Detect which cell encompasses the target text, then output its [X, Y] center coordinate. 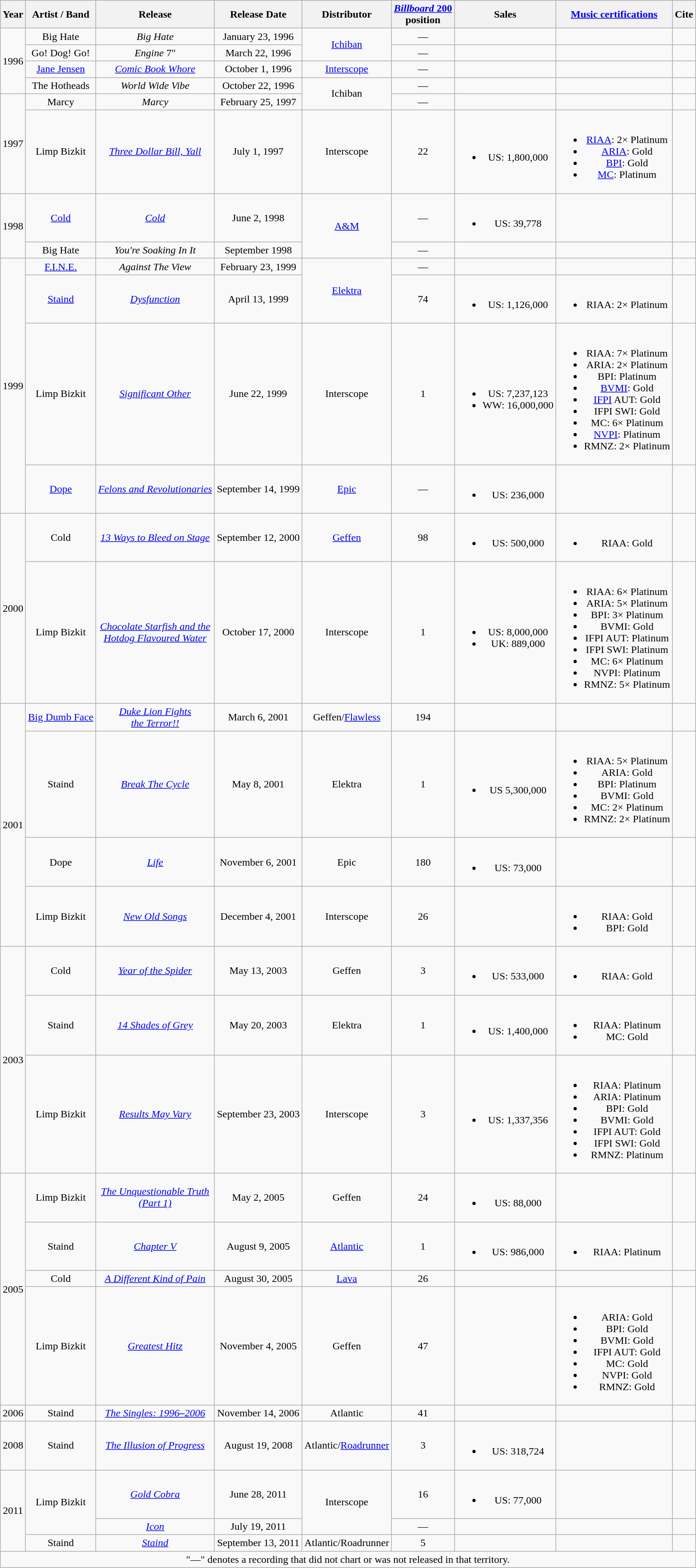
May 2, 2005 [258, 1198]
US: 318,724 [505, 1445]
US: 1,337,356 [505, 1114]
US: 88,000 [505, 1198]
Greatest Hitz [155, 1345]
Icon [155, 1527]
2006 [13, 1413]
September 23, 2003 [258, 1114]
1997 [13, 143]
Three Dollar Bill, Yall [155, 152]
World Wide Vibe [155, 85]
The Illusion of Progress [155, 1445]
June 28, 2011 [258, 1494]
Break The Cycle [155, 784]
US: 500,000 [505, 538]
41 [423, 1413]
May 13, 2003 [258, 971]
October 1, 1996 [258, 69]
22 [423, 152]
New Old Songs [155, 916]
US: 77,000 [505, 1494]
Results May Vary [155, 1114]
US: 236,000 [505, 489]
Duke Lion Fights the Terror!! [155, 717]
US: 1,800,000 [505, 152]
Felons and Revolutionaries [155, 489]
January 23, 1996 [258, 37]
1999 [13, 386]
Comic Book Whore [155, 69]
Jane Jensen [61, 69]
74 [423, 299]
November 14, 2006 [258, 1413]
Big Dumb Face [61, 717]
February 23, 1999 [258, 266]
Gold Cobra [155, 1494]
US: 8,000,000UK: 889,000 [505, 632]
US: 1,400,000 [505, 1025]
16 [423, 1494]
2001 [13, 825]
RIAA: 2× PlatinumARIA: GoldBPI: GoldMC: Platinum [614, 152]
1996 [13, 61]
November 6, 2001 [258, 862]
F.I.N.E. [61, 266]
June 22, 1999 [258, 394]
March 22, 1996 [258, 53]
13 Ways to Bleed on Stage [155, 538]
Year of the Spider [155, 971]
The Hotheads [61, 85]
Billboard 200position [423, 15]
A Different Kind of Pain [155, 1278]
2011 [13, 1510]
24 [423, 1198]
ARIA: GoldBPI: GoldBVMI: GoldIFPI AUT: GoldMC: GoldNVPI: GoldRMNZ: Gold [614, 1345]
47 [423, 1345]
2000 [13, 608]
194 [423, 717]
5 [423, 1543]
Release [155, 15]
Geffen/Flawless [347, 717]
RIAA: 2× Platinum [614, 299]
July 19, 2011 [258, 1527]
The Unquestionable Truth (Part 1) [155, 1198]
February 25, 1997 [258, 102]
September 13, 2011 [258, 1543]
RIAA: Platinum [614, 1246]
March 6, 2001 [258, 717]
US: 1,126,000 [505, 299]
April 13, 1999 [258, 299]
Cite [684, 15]
RIAA: PlatinumMC: Gold [614, 1025]
Go! Dog! Go! [61, 53]
US: 73,000 [505, 862]
December 4, 2001 [258, 916]
May 8, 2001 [258, 784]
180 [423, 862]
August 30, 2005 [258, 1278]
Lava [347, 1278]
US: 39,778 [505, 217]
October 22, 1996 [258, 85]
Release Date [258, 15]
September 1998 [258, 250]
Engine 7" [155, 53]
August 9, 2005 [258, 1246]
1998 [13, 226]
98 [423, 538]
You're Soaking In It [155, 250]
14 Shades of Grey [155, 1025]
US: 533,000 [505, 971]
A&M [347, 226]
US 5,300,000 [505, 784]
August 19, 2008 [258, 1445]
RIAA: GoldBPI: Gold [614, 916]
Music certifications [614, 15]
RIAA: 6× PlatinumARIA: 5× PlatinumBPI: 3× PlatinumBVMI: GoldIFPI AUT: PlatinumIFPI SWI: PlatinumMC: 6× PlatinumNVPI: PlatinumRMNZ: 5× Platinum [614, 632]
"—" denotes a recording that did not chart or was not released in that territory. [348, 1559]
October 17, 2000 [258, 632]
Chapter V [155, 1246]
Against The View [155, 266]
2008 [13, 1445]
US: 986,000 [505, 1246]
2003 [13, 1060]
Distributor [347, 15]
RIAA: 7× PlatinumARIA: 2× PlatinumBPI: PlatinumBVMI: GoldIFPI AUT: GoldIFPI SWI: GoldMC: 6× PlatinumNVPI: PlatinumRMNZ: 2× Platinum [614, 394]
Life [155, 862]
May 20, 2003 [258, 1025]
Dysfunction [155, 299]
Artist / Band [61, 15]
June 2, 1998 [258, 217]
November 4, 2005 [258, 1345]
Significant Other [155, 394]
Year [13, 15]
RIAA: PlatinumARIA: PlatinumBPI: GoldBVMI: GoldIFPI AUT: GoldIFPI SWI: GoldRMNZ: Platinum [614, 1114]
September 12, 2000 [258, 538]
Sales [505, 15]
RIAA: 5× PlatinumARIA: GoldBPI: PlatinumBVMI: GoldMC: 2× PlatinumRMNZ: 2× Platinum [614, 784]
US: 7,237,123WW: 16,000,000 [505, 394]
September 14, 1999 [258, 489]
2005 [13, 1289]
The Singles: 1996–2006 [155, 1413]
Chocolate Starfish and the Hotdog Flavoured Water [155, 632]
July 1, 1997 [258, 152]
